Determine the (x, y) coordinate at the center of the cell enclosing the given text.  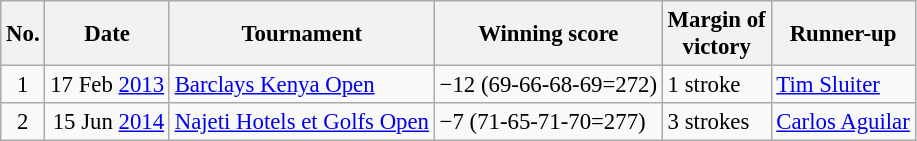
−7 (71-65-71-70=277) (548, 122)
Barclays Kenya Open (302, 85)
1 (23, 85)
−12 (69-66-68-69=272) (548, 85)
No. (23, 34)
Margin ofvictory (716, 34)
Winning score (548, 34)
Carlos Aguilar (843, 122)
1 stroke (716, 85)
2 (23, 122)
Tim Sluiter (843, 85)
Runner-up (843, 34)
15 Jun 2014 (107, 122)
Najeti Hotels et Golfs Open (302, 122)
3 strokes (716, 122)
Date (107, 34)
17 Feb 2013 (107, 85)
Tournament (302, 34)
